Capture the cell that displays the provided text and extract its (X, Y) central coordinate. 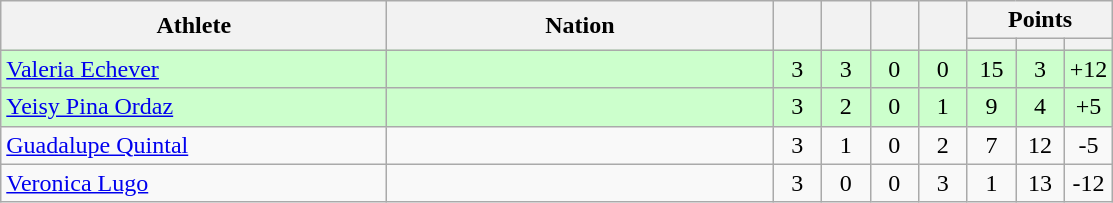
4 (1040, 107)
Yeisy Pina Ordaz (194, 107)
Nation (580, 26)
13 (1040, 183)
-5 (1088, 145)
15 (992, 69)
+5 (1088, 107)
Valeria Echever (194, 69)
Athlete (194, 26)
12 (1040, 145)
7 (992, 145)
Guadalupe Quintal (194, 145)
Points (1040, 20)
+12 (1088, 69)
9 (992, 107)
Veronica Lugo (194, 183)
-12 (1088, 183)
